Return the [x, y] coordinate for the center point of the cell that contains the specified text.  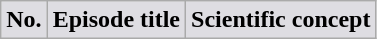
No. [24, 20]
Episode title [116, 20]
Scientific concept [281, 20]
